Return (x, y) of the center of cell containing provided text 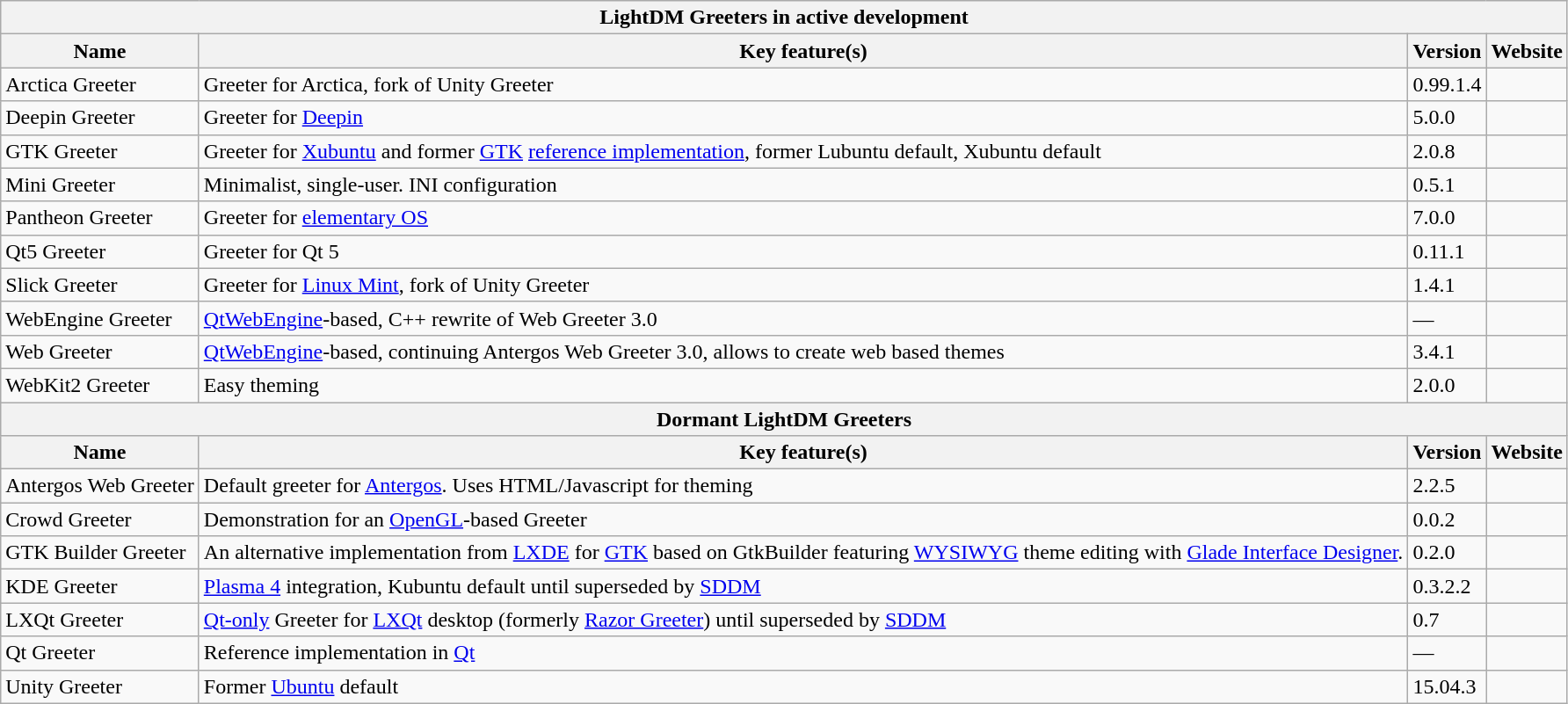
Default greeter for Antergos. Uses HTML/Javascript for theming (803, 486)
Greeter for Arctica, fork of Unity Greeter (803, 84)
0.99.1.4 (1447, 84)
Qt Greeter (100, 653)
Crowd Greeter (100, 519)
GTK Greeter (100, 151)
0.7 (1447, 620)
0.11.1 (1447, 251)
Greeter for elementary OS (803, 218)
Deepin Greeter (100, 118)
LightDM Greeters in active development (784, 18)
Greeter for Linux Mint, fork of Unity Greeter (803, 285)
KDE Greeter (100, 586)
Pantheon Greeter (100, 218)
Easy theming (803, 385)
Minimalist, single-user. INI configuration (803, 185)
Arctica Greeter (100, 84)
0.2.0 (1447, 553)
Qt5 Greeter (100, 251)
Greeter for Xubuntu and former GTK reference implementation, former Lubuntu default, Xubuntu default (803, 151)
Unity Greeter (100, 686)
Dormant LightDM Greeters (784, 419)
Qt-only Greeter for LXQt desktop (formerly Razor Greeter) until superseded by SDDM (803, 620)
2.0.0 (1447, 385)
Greeter for Qt 5 (803, 251)
An alternative implementation from LXDE for GTK based on GtkBuilder featuring WYSIWYG theme editing with Glade Interface Designer. (803, 553)
Greeter for Deepin (803, 118)
WebKit2 Greeter (100, 385)
Demonstration for an OpenGL-based Greeter (803, 519)
5.0.0 (1447, 118)
LXQt Greeter (100, 620)
0.5.1 (1447, 185)
WebEngine Greeter (100, 318)
Mini Greeter (100, 185)
GTK Builder Greeter (100, 553)
7.0.0 (1447, 218)
0.0.2 (1447, 519)
QtWebEngine-based, continuing Antergos Web Greeter 3.0, allows to create web based themes (803, 352)
Antergos Web Greeter (100, 486)
Reference implementation in Qt (803, 653)
2.2.5 (1447, 486)
QtWebEngine-based, C++ rewrite of Web Greeter 3.0 (803, 318)
15.04.3 (1447, 686)
Web Greeter (100, 352)
Plasma 4 integration, Kubuntu default until superseded by SDDM (803, 586)
Former Ubuntu default (803, 686)
1.4.1 (1447, 285)
3.4.1 (1447, 352)
0.3.2.2 (1447, 586)
Slick Greeter (100, 285)
2.0.8 (1447, 151)
